Locate the cell with the specified text and output its [x, y] center coordinate. 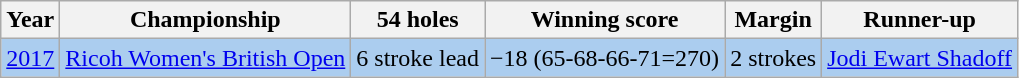
2 strokes [774, 58]
Championship [206, 20]
2017 [30, 58]
Jodi Ewart Shadoff [920, 58]
Year [30, 20]
6 stroke lead [418, 58]
54 holes [418, 20]
Runner-up [920, 20]
Winning score [604, 20]
Margin [774, 20]
−18 (65-68-66-71=270) [604, 58]
Ricoh Women's British Open [206, 58]
